Return the (x, y) coordinate for the center point of the cell that contains the specified text.  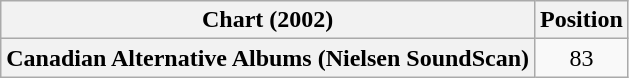
Chart (2002) (268, 20)
Position (582, 20)
83 (582, 58)
Canadian Alternative Albums (Nielsen SoundScan) (268, 58)
